Detect which cell encompasses the target text, then output its [x, y] center coordinate. 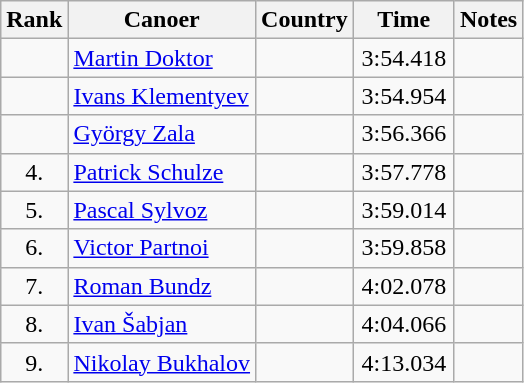
3:56.366 [404, 134]
7. [34, 286]
Notes [488, 20]
4:02.078 [404, 286]
György Zala [162, 134]
3:57.778 [404, 172]
Nikolay Bukhalov [162, 362]
Victor Partnoi [162, 248]
Rank [34, 20]
3:59.014 [404, 210]
Ivan Šabjan [162, 324]
Martin Doktor [162, 58]
9. [34, 362]
4:04.066 [404, 324]
8. [34, 324]
Country [305, 20]
3:54.418 [404, 58]
Patrick Schulze [162, 172]
6. [34, 248]
4:13.034 [404, 362]
Ivans Klementyev [162, 96]
Time [404, 20]
5. [34, 210]
Roman Bundz [162, 286]
3:59.858 [404, 248]
4. [34, 172]
Pascal Sylvoz [162, 210]
Canoer [162, 20]
3:54.954 [404, 96]
